For the text-containing cell, return its midpoint in [x, y] coordinate format. 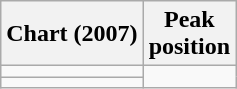
Chart (2007) [72, 34]
Peakposition [189, 34]
